From the cell containing the given text, extract its center point as (x, y) coordinate. 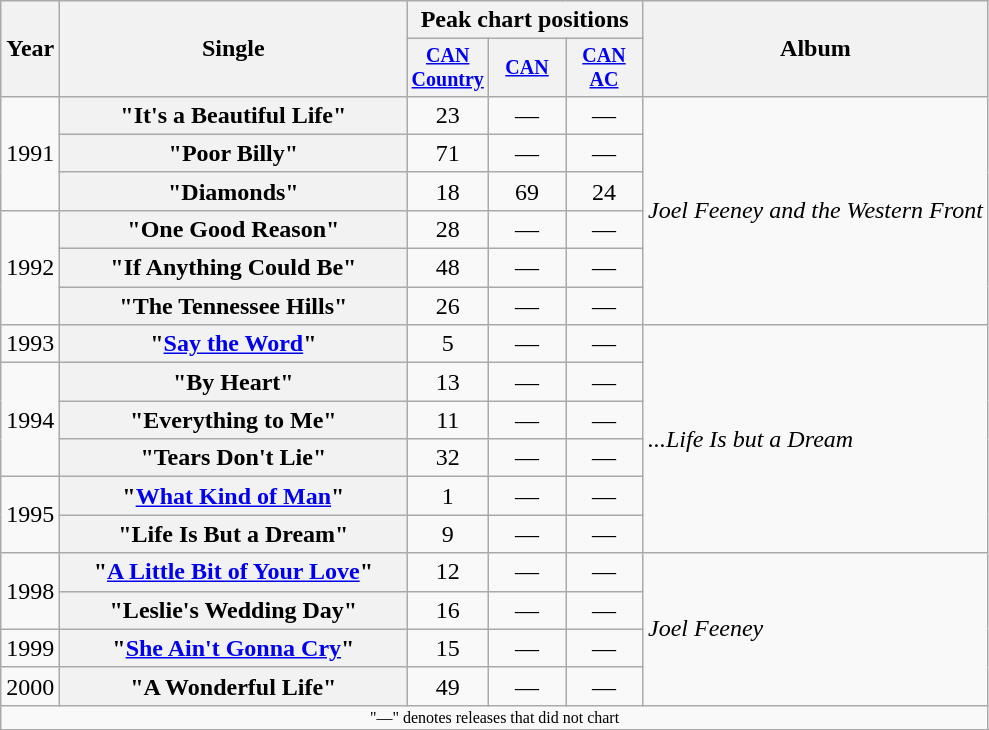
1992 (30, 267)
23 (448, 115)
"By Heart" (234, 382)
49 (448, 686)
"She Ain't Gonna Cry" (234, 648)
"Everything to Me" (234, 420)
32 (448, 458)
Year (30, 49)
1995 (30, 515)
Joel Feeney (815, 629)
9 (448, 534)
"If Anything Could Be" (234, 268)
13 (448, 382)
5 (448, 344)
"One Good Reason" (234, 229)
"Tears Don't Lie" (234, 458)
"Life Is But a Dream" (234, 534)
Single (234, 49)
18 (448, 191)
1 (448, 496)
28 (448, 229)
Joel Feeney and the Western Front (815, 210)
Album (815, 49)
CAN AC (604, 68)
1991 (30, 153)
"Say the Word" (234, 344)
"Leslie's Wedding Day" (234, 610)
"—" denotes releases that did not chart (495, 717)
"A Wonderful Life" (234, 686)
CAN Country (448, 68)
Peak chart positions (525, 20)
"A Little Bit of Your Love" (234, 572)
CAN (528, 68)
11 (448, 420)
15 (448, 648)
"Poor Billy" (234, 153)
1998 (30, 591)
...Life Is but a Dream (815, 439)
48 (448, 268)
24 (604, 191)
1994 (30, 420)
"Diamonds" (234, 191)
71 (448, 153)
"What Kind of Man" (234, 496)
1999 (30, 648)
69 (528, 191)
12 (448, 572)
26 (448, 306)
2000 (30, 686)
"The Tennessee Hills" (234, 306)
1993 (30, 344)
16 (448, 610)
"It's a Beautiful Life" (234, 115)
